Scan for the cell matching the given text and deliver its [X, Y] coordinate at center. 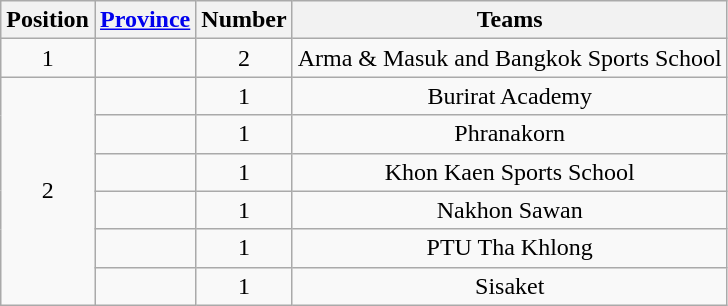
Burirat Academy [510, 96]
PTU Tha Khlong [510, 248]
Khon Kaen Sports School [510, 172]
Number [244, 20]
Arma & Masuk and Bangkok Sports School [510, 58]
Nakhon Sawan [510, 210]
Sisaket [510, 286]
Phranakorn [510, 134]
Province [144, 20]
Teams [510, 20]
Position [48, 20]
